Locate the cell with the specified text and output its [x, y] center coordinate. 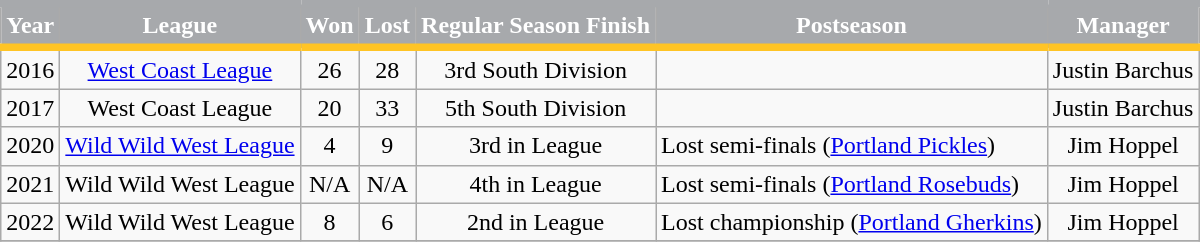
9 [387, 146]
2017 [30, 108]
20 [330, 108]
28 [387, 68]
Lost semi-finals (Portland Rosebuds) [852, 184]
Lost [387, 26]
Manager [1123, 26]
6 [387, 222]
Year [30, 26]
4 [330, 146]
8 [330, 222]
4th in League [536, 184]
2021 [30, 184]
Postseason [852, 26]
Regular Season Finish [536, 26]
3rd in League [536, 146]
League [180, 26]
26 [330, 68]
2020 [30, 146]
2nd in League [536, 222]
Won [330, 26]
2022 [30, 222]
5th South Division [536, 108]
33 [387, 108]
Lost championship (Portland Gherkins) [852, 222]
2016 [30, 68]
Lost semi-finals (Portland Pickles) [852, 146]
3rd South Division [536, 68]
